Detect which cell encompasses the target text, then output its [x, y] center coordinate. 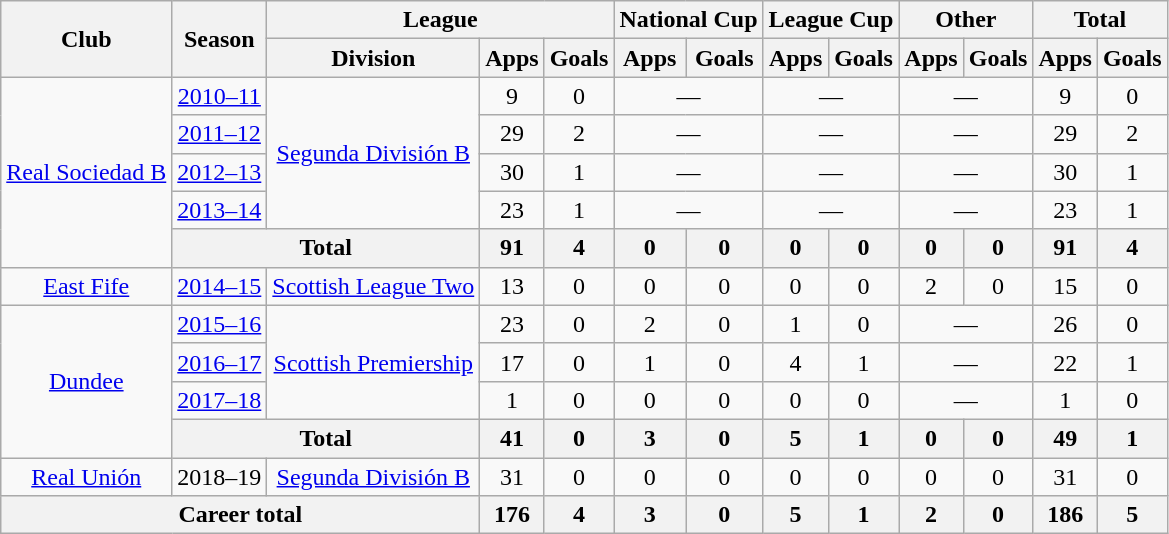
41 [512, 438]
15 [1065, 286]
2016–17 [220, 362]
2011–12 [220, 134]
Club [86, 39]
League Cup [831, 20]
186 [1065, 515]
Other [966, 20]
Dundee [86, 381]
2010–11 [220, 96]
Season [220, 39]
Career total [240, 515]
Real Unión [86, 477]
Division [374, 58]
2013–14 [220, 210]
League [440, 20]
26 [1065, 324]
2014–15 [220, 286]
49 [1065, 438]
17 [512, 362]
176 [512, 515]
East Fife [86, 286]
13 [512, 286]
22 [1065, 362]
2012–13 [220, 172]
2017–18 [220, 400]
Scottish League Two [374, 286]
2015–16 [220, 324]
Scottish Premiership [374, 362]
Real Sociedad B [86, 172]
2018–19 [220, 477]
National Cup [688, 20]
